Extract the [x, y] coordinate from the center of the cell holding the provided text.  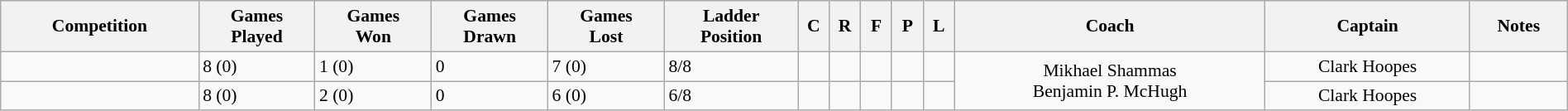
Competition [99, 27]
GamesWon [374, 27]
GamesPlayed [256, 27]
Mikhael ShammasBenjamin P. McHugh [1110, 81]
7 (0) [607, 66]
GamesLost [607, 27]
2 (0) [374, 96]
Notes [1518, 27]
6/8 [731, 96]
R [845, 27]
Coach [1110, 27]
Captain [1368, 27]
L [939, 27]
C [814, 27]
1 (0) [374, 66]
P [907, 27]
8/8 [731, 66]
F [877, 27]
LadderPosition [731, 27]
GamesDrawn [490, 27]
6 (0) [607, 96]
